Provide the [X, Y] coordinate of the cell's center where the given text is located.  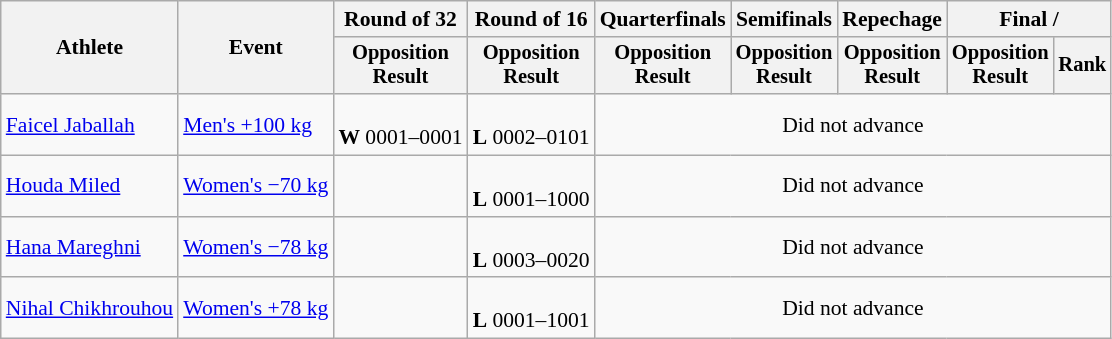
Athlete [90, 48]
Final / [1029, 19]
Semifinals [784, 19]
Faicel Jaballah [90, 124]
L 0001–1000 [532, 186]
Repechage [892, 19]
Rank [1083, 66]
Women's +78 kg [256, 308]
Hana Mareghni [90, 248]
L 0002–0101 [532, 124]
Quarterfinals [663, 19]
Houda Miled [90, 186]
L 0001–1001 [532, 308]
Women's −70 kg [256, 186]
Round of 16 [532, 19]
L 0003–0020 [532, 248]
Women's −78 kg [256, 248]
Men's +100 kg [256, 124]
Round of 32 [400, 19]
W 0001–0001 [400, 124]
Event [256, 48]
Nihal Chikhrouhou [90, 308]
